Determine the [X, Y] coordinate at the center of the cell enclosing the given text.  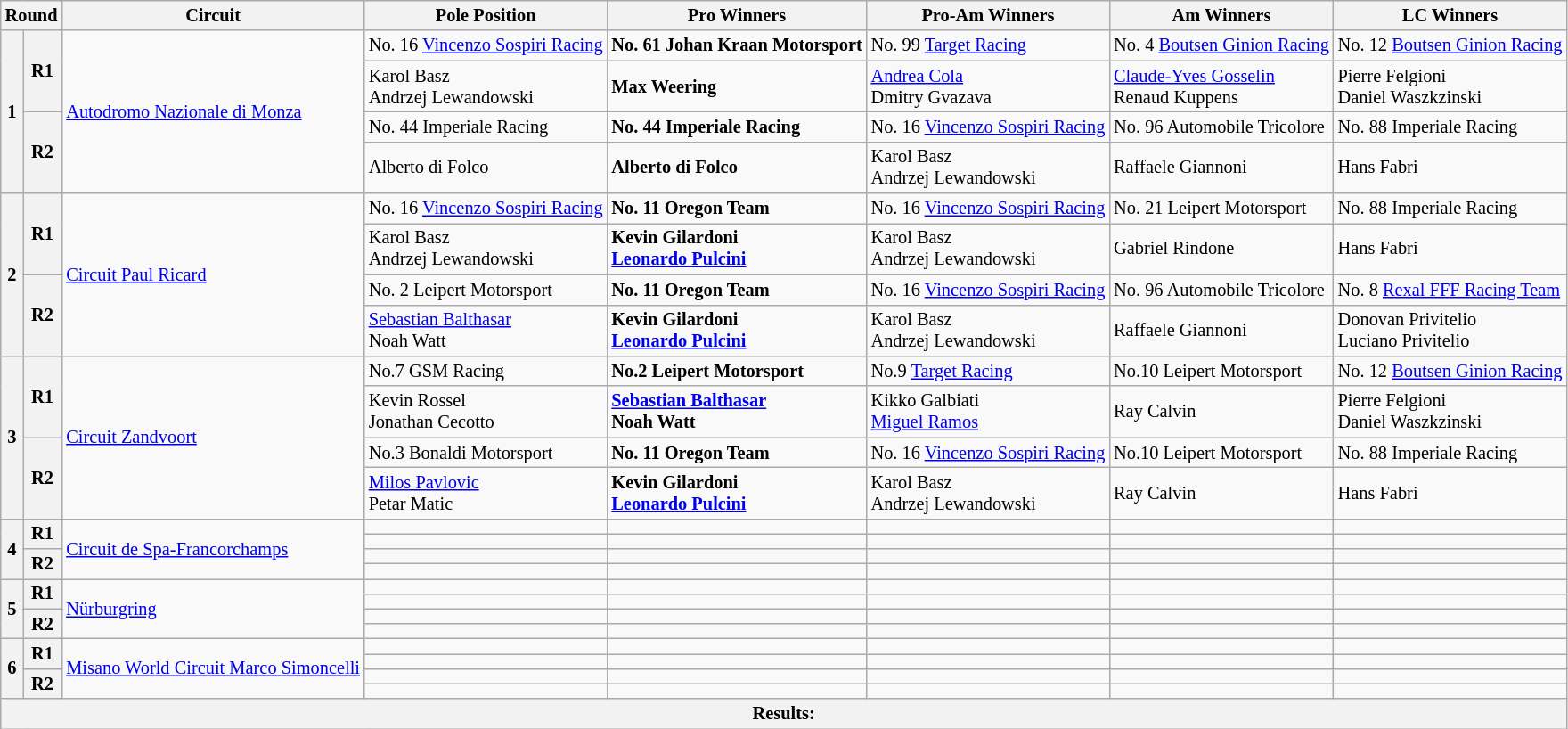
Kevin Rossel Jonathan Cecotto [486, 412]
Circuit Zandvoort [213, 437]
Round [32, 15]
Kikko Galbiati Miguel Ramos [989, 412]
Autodromo Nazionale di Monza [213, 112]
Claude-Yves Gosselin Renaud Kuppens [1221, 86]
Andrea Cola Dmitry Gvazava [989, 86]
No. 61 Johan Kraan Motorsport [736, 45]
Pro Winners [736, 15]
Max Weering [736, 86]
No. 99 Target Racing [989, 45]
3 [12, 437]
Circuit [213, 15]
No. 21 Leipert Motorsport [1221, 209]
LC Winners [1450, 15]
Gabriel Rindone [1221, 249]
Misano World Circuit Marco Simoncelli [213, 668]
2 [12, 274]
No.3 Bonaldi Motorsport [486, 453]
6 [12, 668]
4 [12, 549]
No. 8 Rexal FFF Racing Team [1450, 290]
Circuit de Spa-Francorchamps [213, 549]
No.2 Leipert Motorsport [736, 371]
Pole Position [486, 15]
5 [12, 608]
1 [12, 112]
Donovan Privitelio Luciano Privitelio [1450, 331]
Pro-Am Winners [989, 15]
No. 4 Boutsen Ginion Racing [1221, 45]
Circuit Paul Ricard [213, 274]
Results: [784, 714]
Nürburgring [213, 608]
No.9 Target Racing [989, 371]
No.7 GSM Racing [486, 371]
No. 2 Leipert Motorsport [486, 290]
Milos Pavlovic Petar Matic [486, 493]
Am Winners [1221, 15]
